Scan for the cell matching the given text and deliver its (X, Y) coordinate at center. 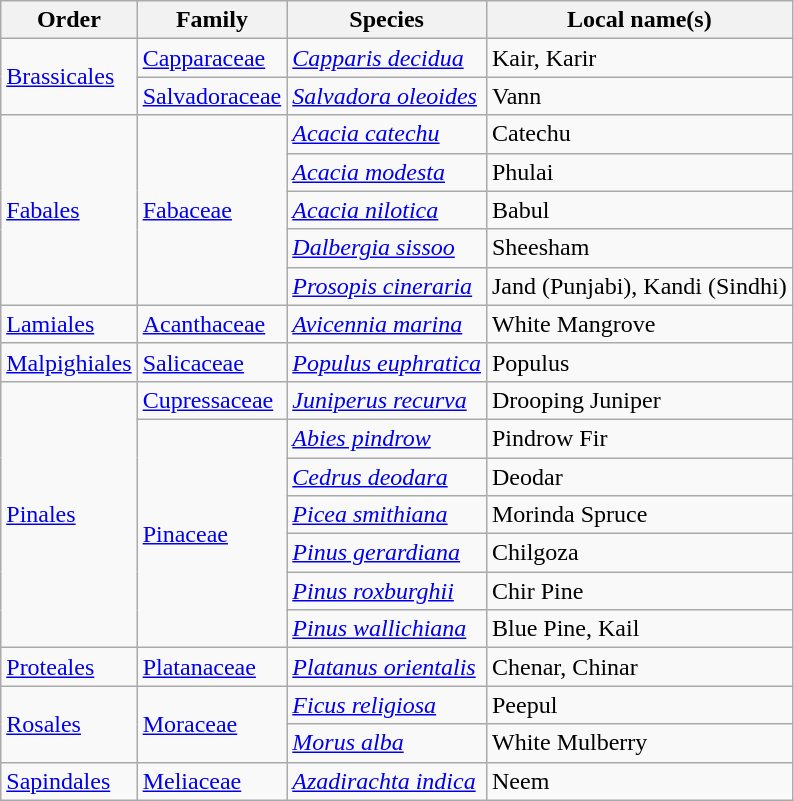
White Mangrove (639, 324)
Fabales (69, 210)
Capparis decidua (387, 58)
Avicennia marina (387, 324)
Acanthaceae (212, 324)
Cupressaceae (212, 400)
Vann (639, 96)
Proteales (69, 667)
Capparaceae (212, 58)
Chenar, Chinar (639, 667)
Pinus wallichiana (387, 629)
Acacia nilotica (387, 210)
Platanus orientalis (387, 667)
Salicaceae (212, 362)
Rosales (69, 724)
Salvadoraceae (212, 96)
Dalbergia sissoo (387, 248)
Lamiales (69, 324)
White Mulberry (639, 743)
Sheesham (639, 248)
Species (387, 20)
Brassicales (69, 77)
Neem (639, 781)
Babul (639, 210)
Phulai (639, 172)
Acacia modesta (387, 172)
Populus euphratica (387, 362)
Chir Pine (639, 591)
Picea smithiana (387, 515)
Drooping Juniper (639, 400)
Kair, Karir (639, 58)
Salvadora oleoides (387, 96)
Pinales (69, 514)
Pinus roxburghii (387, 591)
Abies pindrow (387, 438)
Platanaceae (212, 667)
Catechu (639, 134)
Meliaceae (212, 781)
Local name(s) (639, 20)
Populus (639, 362)
Blue Pine, Kail (639, 629)
Prosopis cineraria (387, 286)
Morinda Spruce (639, 515)
Pindrow Fir (639, 438)
Order (69, 20)
Fabaceae (212, 210)
Deodar (639, 477)
Jand (Punjabi), Kandi (Sindhi) (639, 286)
Azadirachta indica (387, 781)
Morus alba (387, 743)
Pinus gerardiana (387, 553)
Sapindales (69, 781)
Moraceae (212, 724)
Family (212, 20)
Peepul (639, 705)
Chilgoza (639, 553)
Malpighiales (69, 362)
Ficus religiosa (387, 705)
Acacia catechu (387, 134)
Juniperus recurva (387, 400)
Cedrus deodara (387, 477)
Pinaceae (212, 533)
